Capture the cell that displays the provided text and extract its [x, y] central coordinate. 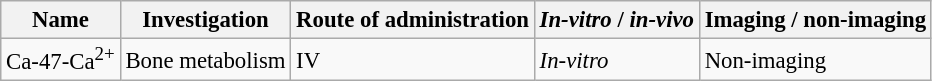
Ca-47-Ca2+ [60, 60]
IV [412, 60]
Bone metabolism [206, 60]
Imaging / non-imaging [815, 20]
Name [60, 20]
Investigation [206, 20]
Route of administration [412, 20]
Non-imaging [815, 60]
In-vitro [616, 60]
In-vitro / in-vivo [616, 20]
